Determine the (x, y) coordinate at the center of the cell enclosing the given text.  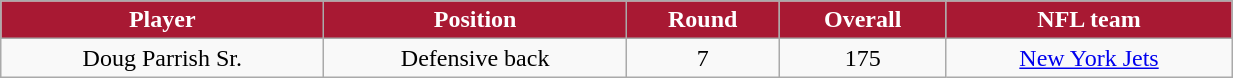
7 (702, 58)
Overall (863, 20)
Round (702, 20)
Position (476, 20)
New York Jets (1088, 58)
Player (162, 20)
Doug Parrish Sr. (162, 58)
NFL team (1088, 20)
175 (863, 58)
Defensive back (476, 58)
